Identify which cell holds the provided text, then report its [X, Y] central coordinate. 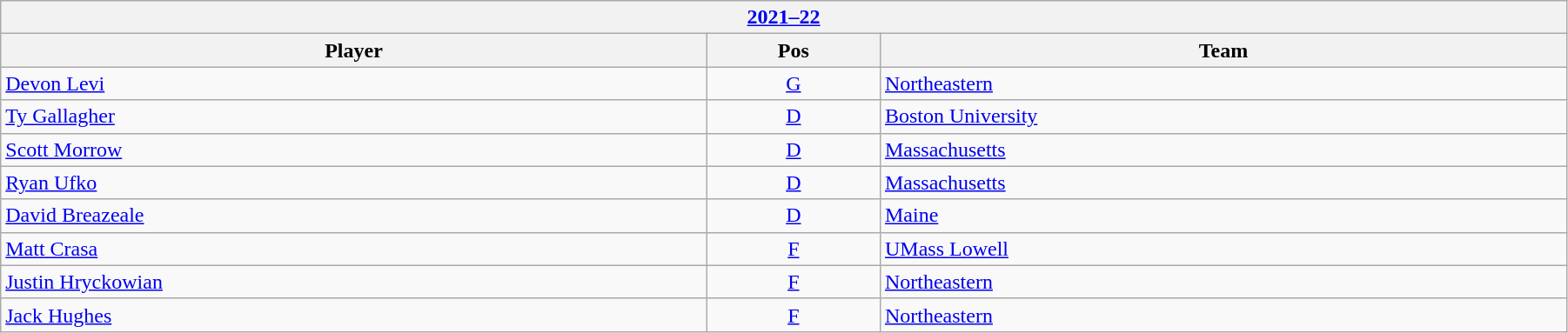
2021–22 [784, 17]
Pos [794, 50]
David Breazeale [354, 216]
Ty Gallagher [354, 117]
Maine [1223, 216]
Team [1223, 50]
Scott Morrow [354, 150]
G [794, 83]
Boston University [1223, 117]
Devon Levi [354, 83]
Ryan Ufko [354, 183]
UMass Lowell [1223, 249]
Justin Hryckowian [354, 282]
Jack Hughes [354, 315]
Matt Crasa [354, 249]
Player [354, 50]
